Output the [x, y] coordinate of the center of the cell containing the given text.  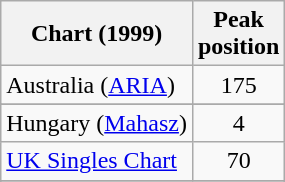
175 [238, 85]
4 [238, 123]
Hungary (Mahasz) [97, 123]
Chart (1999) [97, 34]
Australia (ARIA) [97, 85]
Peakposition [238, 34]
70 [238, 161]
UK Singles Chart [97, 161]
